Locate the cell with the specified text and output its (x, y) center coordinate. 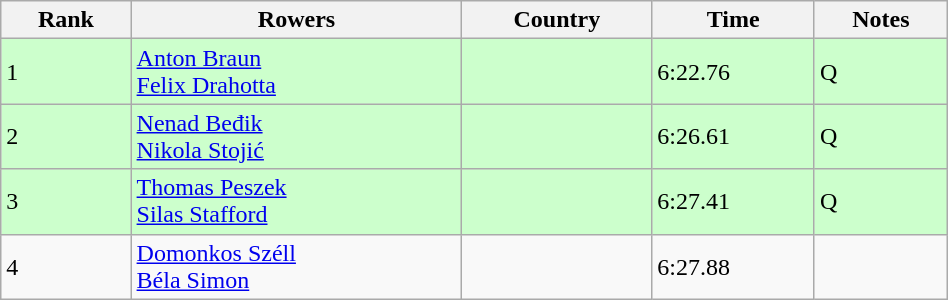
Notes (880, 20)
6:22.76 (734, 72)
Domonkos SzéllBéla Simon (296, 266)
1 (66, 72)
4 (66, 266)
Anton BraunFelix Drahotta (296, 72)
Nenad BeđikNikola Stojić (296, 136)
Thomas PeszekSilas Stafford (296, 202)
6:27.41 (734, 202)
6:26.61 (734, 136)
Time (734, 20)
2 (66, 136)
6:27.88 (734, 266)
3 (66, 202)
Rowers (296, 20)
Rank (66, 20)
Country (557, 20)
